Determine the (X, Y) coordinate at the center of the cell enclosing the given text.  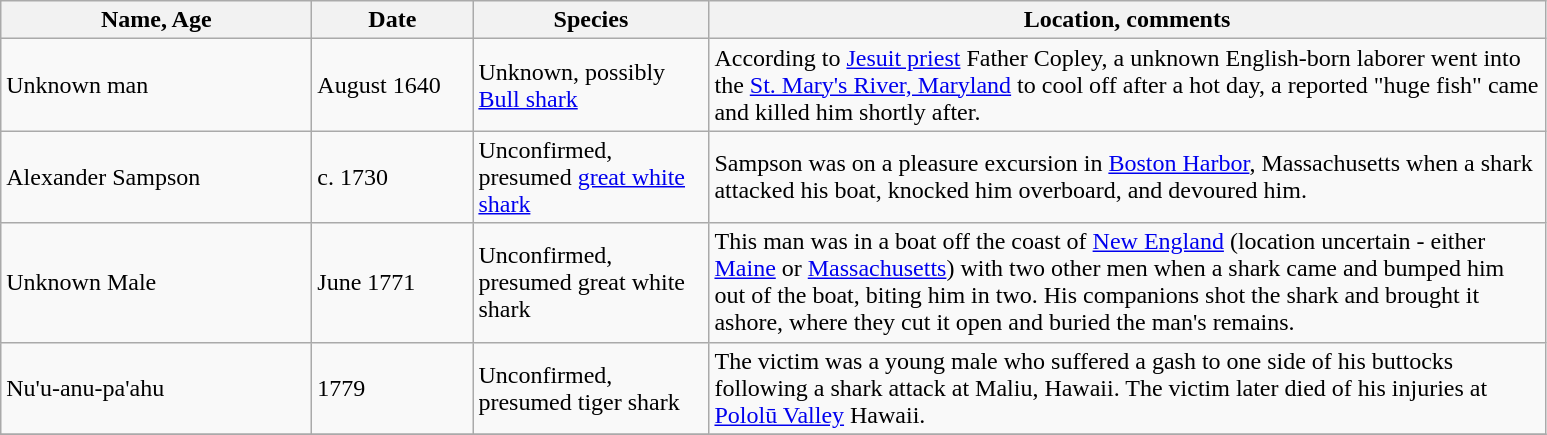
Sampson was on a pleasure excursion in Boston Harbor, Massachusetts when a shark attacked his boat, knocked him overboard, and devoured him. (1127, 177)
Species (591, 20)
June 1771 (392, 282)
Alexander Sampson (156, 177)
Name, Age (156, 20)
1779 (392, 388)
August 1640 (392, 85)
c. 1730 (392, 177)
Date (392, 20)
Unconfirmed, presumed tiger shark (591, 388)
Unknown man (156, 85)
Location, comments (1127, 20)
Unknown, possibly Bull shark (591, 85)
Unknown Male (156, 282)
Nu'u-anu-pa'ahu (156, 388)
